Pinpoint the cell where the given text exists, returning its (X, Y) midpoint coordinate. 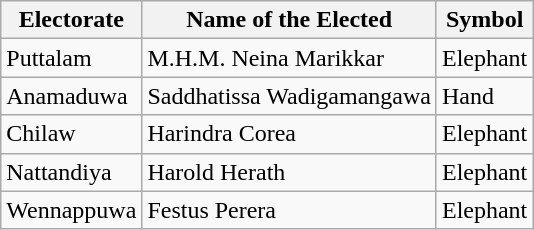
Nattandiya (72, 172)
Harold Herath (290, 172)
Harindra Corea (290, 134)
Hand (484, 96)
Wennappuwa (72, 210)
Saddhatissa Wadigamangawa (290, 96)
Festus Perera (290, 210)
Anamaduwa (72, 96)
Chilaw (72, 134)
M.H.M. Neina Marikkar (290, 58)
Symbol (484, 20)
Electorate (72, 20)
Puttalam (72, 58)
Name of the Elected (290, 20)
